For the text-containing cell, return its midpoint in (x, y) coordinate format. 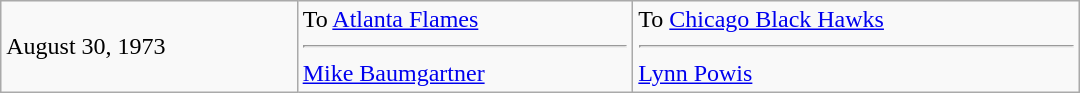
To Atlanta FlamesMike Baumgartner (465, 47)
August 30, 1973 (149, 47)
To Chicago Black HawksLynn Powis (856, 47)
